Pinpoint the cell where the given text exists, returning its [x, y] midpoint coordinate. 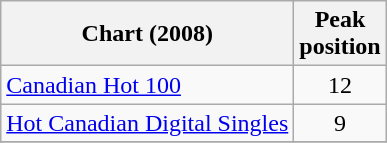
Peakposition [340, 34]
12 [340, 85]
Chart (2008) [148, 34]
Hot Canadian Digital Singles [148, 123]
9 [340, 123]
Canadian Hot 100 [148, 85]
